Detect which cell encompasses the target text, then output its (x, y) center coordinate. 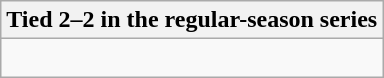
Tied 2–2 in the regular-season series (192, 20)
